Provide the (x, y) coordinate of the cell's center where the given text is located.  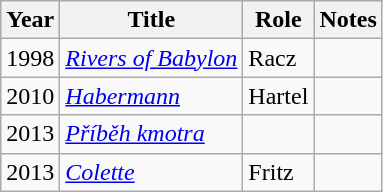
Racz (278, 58)
Příběh kmotra (152, 134)
Role (278, 20)
Hartel (278, 96)
Year (30, 20)
Colette (152, 172)
1998 (30, 58)
Rivers of Babylon (152, 58)
Notes (348, 20)
2010 (30, 96)
Habermann (152, 96)
Title (152, 20)
Fritz (278, 172)
